Output the [x, y] coordinate of the center of the cell containing the given text.  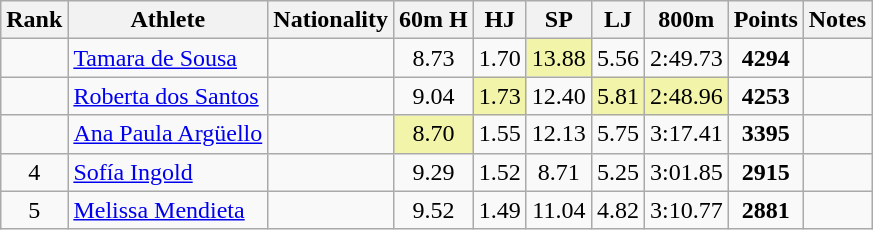
SP [558, 20]
3:01.85 [686, 172]
2:49.73 [686, 58]
5.81 [618, 96]
9.52 [434, 210]
Melissa Mendieta [168, 210]
Ana Paula Argüello [168, 134]
Roberta dos Santos [168, 96]
11.04 [558, 210]
9.29 [434, 172]
1.52 [500, 172]
LJ [618, 20]
9.04 [434, 96]
2915 [766, 172]
8.71 [558, 172]
800m [686, 20]
60m H [434, 20]
1.55 [500, 134]
3395 [766, 134]
Notes [837, 20]
8.70 [434, 134]
4 [34, 172]
4253 [766, 96]
HJ [500, 20]
1.70 [500, 58]
8.73 [434, 58]
12.13 [558, 134]
5 [34, 210]
5.56 [618, 58]
4.82 [618, 210]
1.73 [500, 96]
Points [766, 20]
5.25 [618, 172]
4294 [766, 58]
13.88 [558, 58]
Athlete [168, 20]
5.75 [618, 134]
Nationality [331, 20]
12.40 [558, 96]
Sofía Ingold [168, 172]
Tamara de Sousa [168, 58]
Rank [34, 20]
3:10.77 [686, 210]
3:17.41 [686, 134]
2881 [766, 210]
2:48.96 [686, 96]
1.49 [500, 210]
